Extract the [x, y] coordinate from the center of the cell holding the provided text.  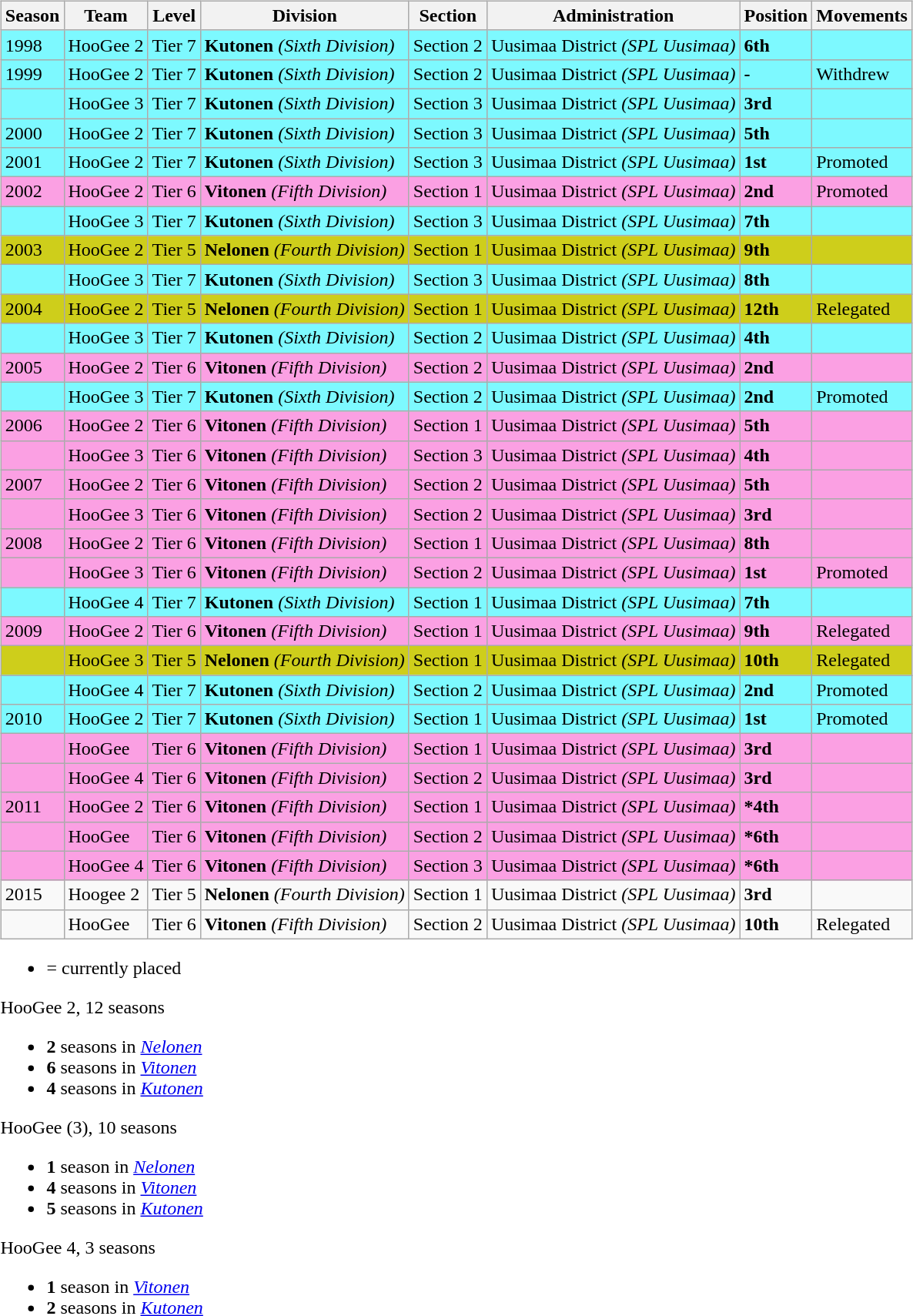
2001 [32, 162]
Season [32, 15]
Hoogee 2 [106, 895]
2006 [32, 426]
2008 [32, 543]
2003 [32, 250]
1998 [32, 45]
Section [448, 15]
2009 [32, 631]
- [776, 74]
1999 [32, 74]
12th [776, 309]
Team [106, 15]
Position [776, 15]
Movements [862, 15]
2000 [32, 133]
6th [776, 45]
Level [174, 15]
2015 [32, 895]
2005 [32, 367]
2010 [32, 719]
2004 [32, 309]
Division [305, 15]
Administration [613, 15]
2011 [32, 807]
2002 [32, 192]
Withdrew [862, 74]
*4th [776, 807]
2007 [32, 484]
